Locate the cell with the specified text and output its (x, y) center coordinate. 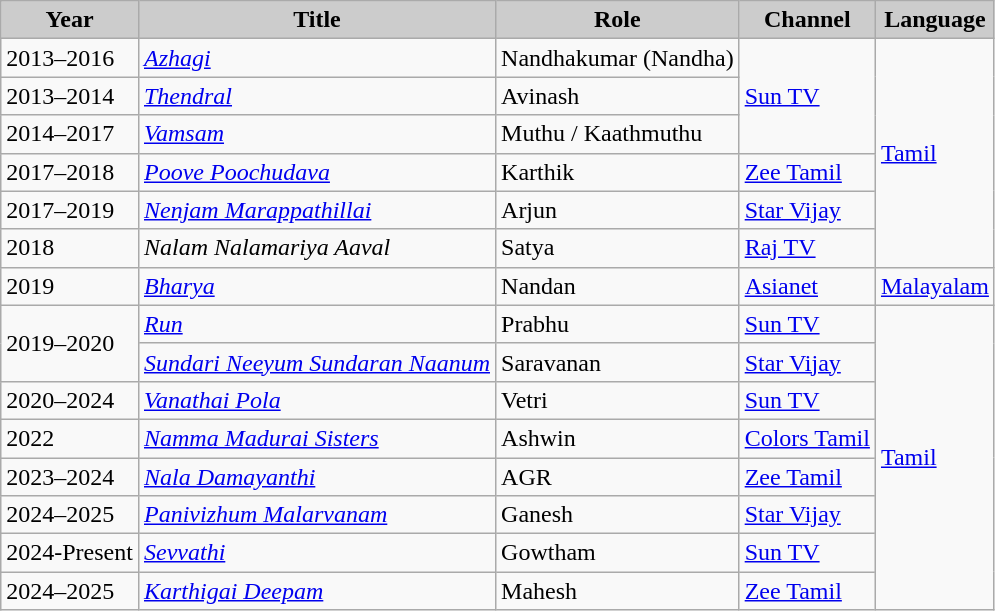
Raj TV (807, 248)
Vetri (618, 400)
Mahesh (618, 591)
Nenjam Marappathillai (316, 210)
Saravanan (618, 362)
2017–2018 (70, 172)
Colors Tamil (807, 438)
Karthik (618, 172)
2018 (70, 248)
Channel (807, 20)
Title (316, 20)
2017–2019 (70, 210)
2022 (70, 438)
Namma Madurai Sisters (316, 438)
2013–2016 (70, 58)
Panivizhum Malarvanam (316, 515)
2013–2014 (70, 96)
Ganesh (618, 515)
Ashwin (618, 438)
Sevvathi (316, 553)
Bharya (316, 286)
Karthigai Deepam (316, 591)
2020–2024 (70, 400)
Language (934, 20)
Avinash (618, 96)
Poove Poochudava (316, 172)
Vamsam (316, 134)
AGR (618, 477)
Malayalam (934, 286)
Role (618, 20)
Muthu / Kaathmuthu (618, 134)
2019 (70, 286)
2019–2020 (70, 343)
Run (316, 324)
Asianet (807, 286)
Nandhakumar (Nandha) (618, 58)
2023–2024 (70, 477)
Thendral (316, 96)
Sundari Neeyum Sundaran Naanum (316, 362)
Nala Damayanthi (316, 477)
Vanathai Pola (316, 400)
Satya (618, 248)
Gowtham (618, 553)
Prabhu (618, 324)
Arjun (618, 210)
2024-Present (70, 553)
Azhagi (316, 58)
Nandan (618, 286)
Nalam Nalamariya Aaval (316, 248)
Year (70, 20)
2014–2017 (70, 134)
